Detect which cell encompasses the target text, then output its (x, y) center coordinate. 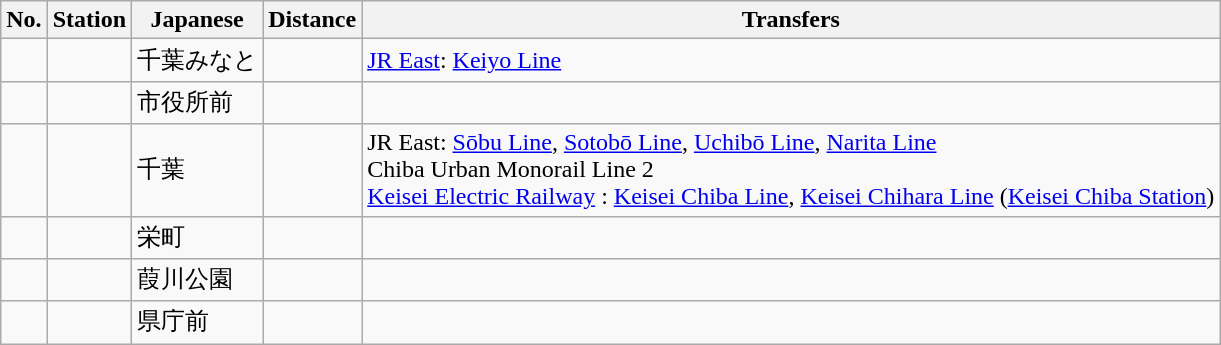
県庁前 (198, 322)
No. (24, 20)
市役所前 (198, 102)
千葉 (198, 170)
栄町 (198, 238)
Distance (312, 20)
千葉みなと (198, 60)
Station (89, 20)
葭川公園 (198, 280)
Japanese (198, 20)
JR East: Keiyo Line (791, 60)
Transfers (791, 20)
